Find where the given text appears and provide that cell's center as [x, y] coordinate. 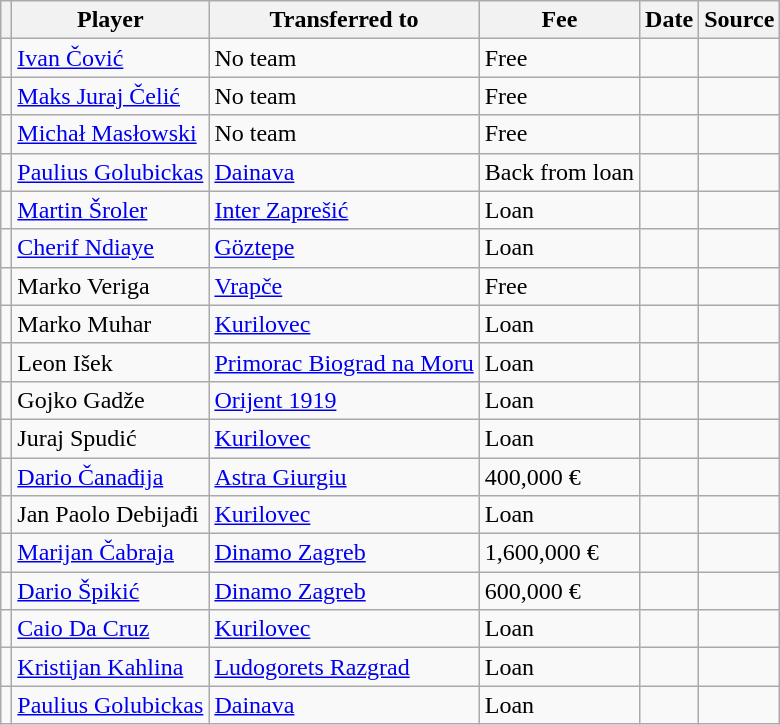
Jan Paolo Debijađi [110, 515]
Transferred to [344, 20]
Source [740, 20]
Dario Špikić [110, 591]
Ivan Čović [110, 58]
1,600,000 € [559, 553]
Date [670, 20]
Caio Da Cruz [110, 629]
Back from loan [559, 172]
Martin Šroler [110, 210]
Primorac Biograd na Moru [344, 362]
Dario Čanađija [110, 477]
Marijan Čabraja [110, 553]
Inter Zaprešić [344, 210]
Ludogorets Razgrad [344, 667]
Marko Muhar [110, 324]
400,000 € [559, 477]
Maks Juraj Čelić [110, 96]
Juraj Spudić [110, 438]
Vrapče [344, 286]
600,000 € [559, 591]
Kristijan Kahlina [110, 667]
Astra Giurgiu [344, 477]
Leon Išek [110, 362]
Göztepe [344, 248]
Marko Veriga [110, 286]
Orijent 1919 [344, 400]
Fee [559, 20]
Gojko Gadže [110, 400]
Michał Masłowski [110, 134]
Cherif Ndiaye [110, 248]
Player [110, 20]
